Search for the cell housing the specified text and yield its (x, y) center coordinate. 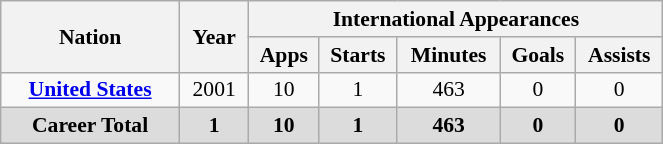
Minutes (448, 55)
United States (90, 90)
Goals (538, 55)
Year (214, 36)
Nation (90, 36)
Assists (620, 55)
Starts (358, 55)
Apps (284, 55)
International Appearances (456, 19)
2001 (214, 90)
Career Total (90, 126)
